Find where the given text appears and provide that cell's center as (X, Y) coordinate. 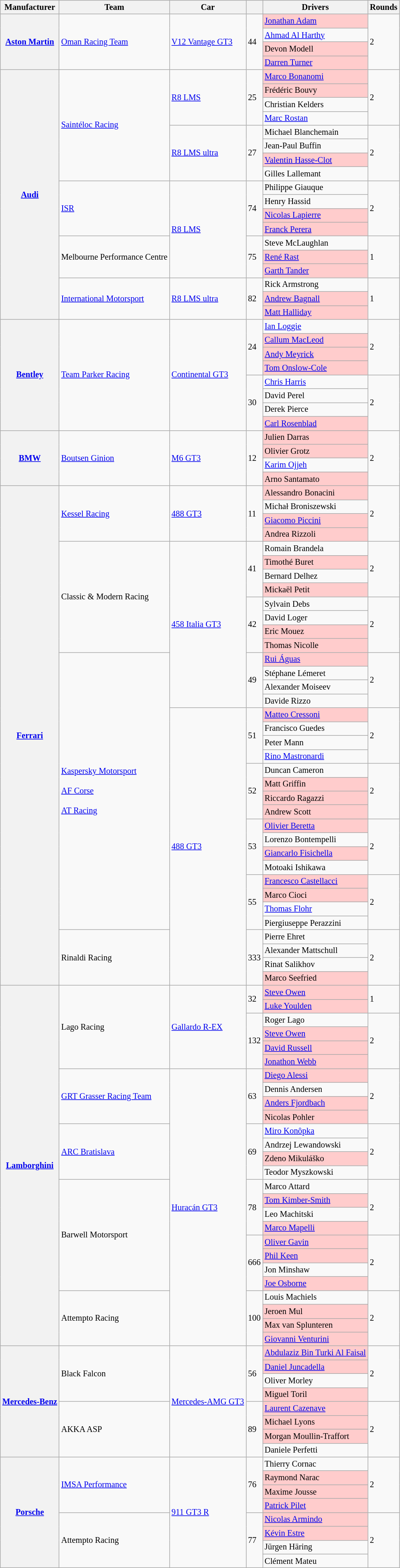
Andy Meyrick (316, 354)
Julien Darras (316, 437)
Alexander Mattschull (316, 951)
V12 Vantage GT3 (208, 42)
Andrea Rizzoli (316, 534)
53 (254, 847)
Jürgen Häring (316, 1547)
56 (254, 1373)
44 (254, 42)
Rui Águas (316, 659)
Derek Pierce (316, 409)
Frédéric Bouvy (316, 90)
Karim Ojjeh (316, 465)
333 (254, 957)
52 (254, 791)
Rounds (384, 7)
Piergiuseppe Perazzini (316, 923)
Marco Cioci (316, 895)
Michael Blanchemain (316, 132)
Sylvain Debs (316, 604)
Gilles Lallemant (316, 174)
Callum MacLeod (316, 340)
Zdeno Mikuláško (316, 1159)
Patrick Pilet (316, 1505)
Black Falcon (115, 1373)
Darren Turner (316, 63)
Miro Konôpka (316, 1131)
Oliver Morley (316, 1380)
Luke Youlden (316, 1006)
Leo Machitski (316, 1214)
Duncan Cameron (316, 770)
132 (254, 1040)
Riccardo Ragazzi (316, 798)
Dennis Andersen (316, 1089)
Andrzej Lewandowski (316, 1145)
Thomas Flohr (316, 909)
Lorenzo Bontempelli (316, 840)
Rino Mastronardi (316, 756)
24 (254, 347)
Lamborghini (30, 1166)
GRT Grasser Racing Team (115, 1096)
Nicolas Lapierre (316, 215)
11 (254, 514)
Kaspersky Motorsport AF Corse AT Racing (115, 791)
Jon Minshaw (316, 1270)
Louis Machiels (316, 1297)
Boutsen Ginion (115, 458)
Olivier Grotz (316, 451)
Pierre Ehret (316, 937)
Marco Bonanomi (316, 77)
Kévin Estre (316, 1533)
74 (254, 209)
Mickaël Petit (316, 590)
Raymond Narac (316, 1478)
Valentin Hasse-Clot (316, 160)
Jean-Paul Buffin (316, 146)
Ian Loggie (316, 326)
Huracán GT3 (208, 1207)
Lago Racing (115, 1027)
Matteo Cressoni (316, 715)
Garth Tander (316, 271)
Alessandro Bonacini (316, 493)
55 (254, 902)
49 (254, 680)
51 (254, 735)
Drivers (316, 7)
Giancarlo Fisichella (316, 853)
Teodor Myszkowski (316, 1172)
David Perel (316, 396)
Mercedes-Benz (30, 1401)
David Russell (316, 1048)
Joe Osborne (316, 1284)
Car (208, 7)
Laurent Cazenave (316, 1408)
Thomas Nicolle (316, 646)
Audi (30, 195)
Anders Fjordbach (316, 1103)
Henry Hassid (316, 202)
Ferrari (30, 735)
Tom Onslow-Cole (316, 368)
Continental GT3 (208, 374)
Carl Rosenblad (316, 423)
Jeroen Mul (316, 1311)
IMSA Performance (115, 1485)
75 (254, 256)
Francisco Guedes (316, 728)
Nicolas Armindo (316, 1519)
Ahmad Al Harthy (316, 35)
Alexander Moiseev (316, 687)
Jonathan Adam (316, 21)
100 (254, 1318)
Bernard Delhez (316, 576)
89 (254, 1430)
Phil Keen (316, 1256)
Rinat Salikhov (316, 965)
Rinaldi Racing (115, 957)
Tom Kimber-Smith (316, 1200)
Diego Alessi (316, 1075)
Romain Brandela (316, 548)
Giacomo Piccini (316, 521)
Franck Perera (316, 229)
Jonathon Webb (316, 1061)
Andrew Bagnall (316, 298)
Aston Martin (30, 42)
René Rast (316, 257)
Philippe Giauque (316, 188)
Devon Modell (316, 49)
Roger Lago (316, 1020)
International Motorsport (115, 298)
Marc Rostan (316, 118)
30 (254, 402)
27 (254, 153)
Porsche (30, 1512)
Olivier Beretta (316, 826)
Team (115, 7)
Marco Mapelli (316, 1228)
BMW (30, 458)
M6 GT3 (208, 458)
Maxime Jousse (316, 1492)
AKKA ASP (115, 1430)
Andrew Scott (316, 812)
Abdulaziz Bin Turki Al Faisal (316, 1353)
41 (254, 569)
Miguel Toril (316, 1394)
12 (254, 458)
Michael Lyons (316, 1422)
Marco Seefried (316, 978)
Melbourne Performance Centre (115, 256)
Classic & Modern Racing (115, 597)
Barwell Motorsport (115, 1235)
Christian Kelders (316, 104)
Team Parker Racing (115, 374)
666 (254, 1263)
Matt Halliday (316, 312)
69 (254, 1152)
David Loger (316, 617)
Saintéloc Racing (115, 125)
458 Italia GT3 (208, 624)
Rick Armstrong (316, 284)
78 (254, 1207)
Gallardo R-EX (208, 1027)
Francesco Castellacci (316, 881)
82 (254, 298)
Bentley (30, 374)
Thierry Cornac (316, 1464)
Oliver Gavin (316, 1242)
Motoaki Ishikawa (316, 867)
32 (254, 999)
ISR (115, 209)
ARC Bratislava (115, 1152)
Daniele Perfetti (316, 1450)
Davide Rizzo (316, 701)
Clément Mateu (316, 1561)
Marco Attard (316, 1186)
911 GT3 R (208, 1512)
Kessel Racing (115, 514)
Daniel Juncadella (316, 1367)
Nicolas Pohler (316, 1117)
77 (254, 1540)
76 (254, 1485)
Matt Griffin (316, 784)
Arno Santamato (316, 479)
Giovanni Venturini (316, 1339)
Manufacturer (30, 7)
Peter Mann (316, 742)
Mercedes-AMG GT3 (208, 1401)
Eric Mouez (316, 631)
Michał Broniszewski (316, 507)
42 (254, 625)
Timothé Buret (316, 562)
25 (254, 97)
Stéphane Lémeret (316, 673)
Steve McLaughlan (316, 243)
63 (254, 1096)
Morgan Moullin-Traffort (316, 1436)
Oman Racing Team (115, 42)
Chris Harris (316, 382)
Max van Splunteren (316, 1325)
